Scan for the cell matching the given text and deliver its (x, y) coordinate at center. 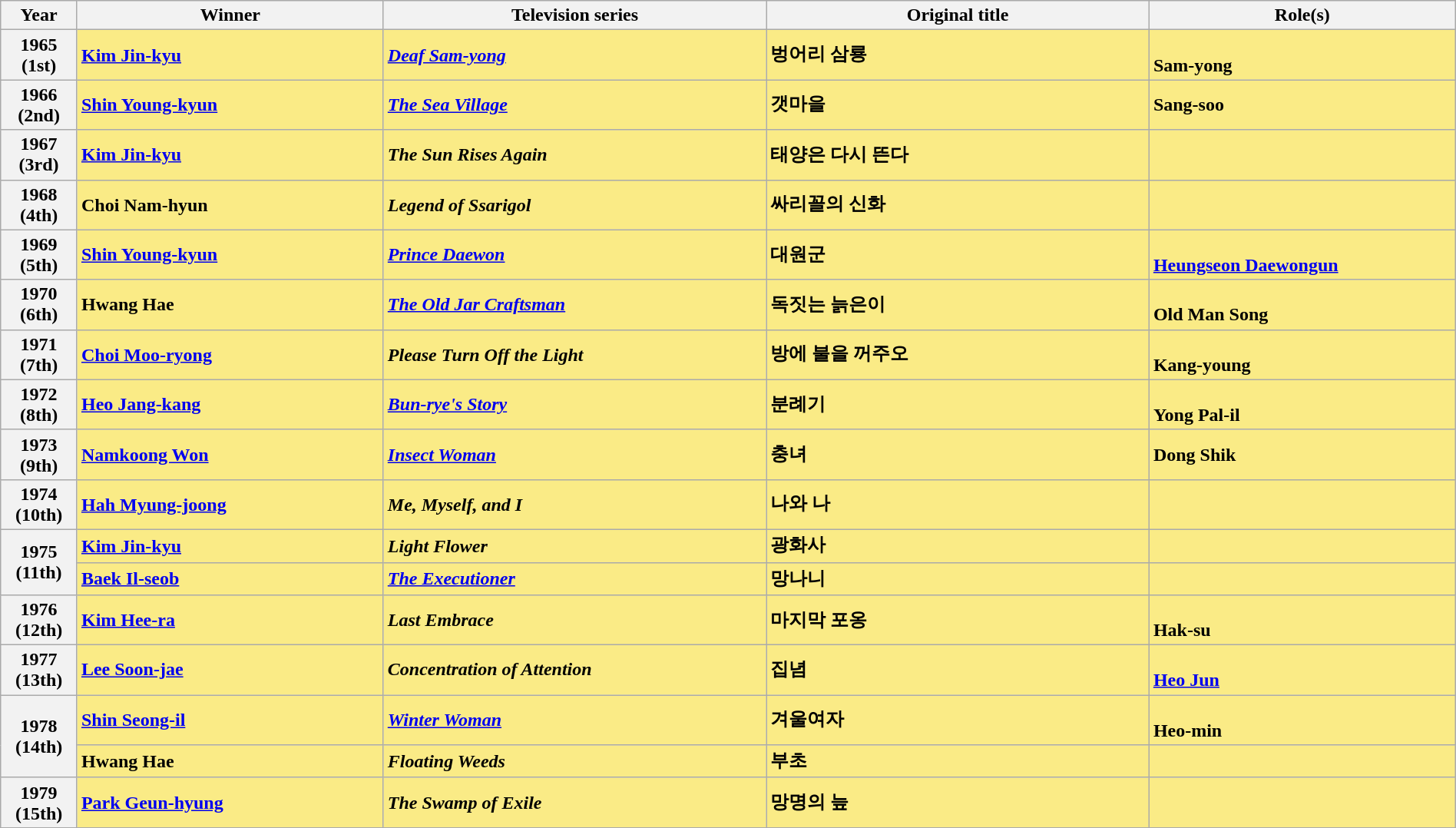
Light Flower (574, 545)
Choi Nam-hyun (230, 204)
Me, Myself, and I (574, 504)
Kim Hee-ra (230, 621)
1968(4th) (39, 204)
Baek Il-seob (230, 579)
Dong Shik (1302, 455)
나와 나 (958, 504)
Original title (958, 15)
1972(8th) (39, 404)
1967(3rd) (39, 155)
마지막 포옹 (958, 621)
1971(7th) (39, 355)
Heungseon Daewongun (1302, 255)
Heo Jang-kang (230, 404)
Shin Seong-il (230, 720)
1979(15th) (39, 802)
1965(1st) (39, 55)
Last Embrace (574, 621)
겨울여자 (958, 720)
싸리꼴의 신화 (958, 204)
1966(2nd) (39, 104)
Lee Soon-jae (230, 670)
1969(5th) (39, 255)
대원군 (958, 255)
집념 (958, 670)
Insect Woman (574, 455)
벙어리 삼룡 (958, 55)
광화사 (958, 545)
Sang-soo (1302, 104)
Please Turn Off the Light (574, 355)
Year (39, 15)
Namkoong Won (230, 455)
Kang-young (1302, 355)
Park Geun-hyung (230, 802)
1975(11th) (39, 562)
The Old Jar Craftsman (574, 304)
Legend of Ssarigol (574, 204)
Prince Daewon (574, 255)
Concentration of Attention (574, 670)
Television series (574, 15)
Bun-rye's Story (574, 404)
The Sea Village (574, 104)
The Executioner (574, 579)
충녀 (958, 455)
1974(10th) (39, 504)
망나니 (958, 579)
1978(14th) (39, 737)
방에 불을 꺼주오 (958, 355)
Role(s) (1302, 15)
1973(9th) (39, 455)
1976(12th) (39, 621)
갯마을 (958, 104)
Hak-su (1302, 621)
태양은 다시 뜬다 (958, 155)
Choi Moo-ryong (230, 355)
Hah Myung-joong (230, 504)
분례기 (958, 404)
망명의 늪 (958, 802)
Winter Woman (574, 720)
Old Man Song (1302, 304)
부초 (958, 762)
1977(13th) (39, 670)
Yong Pal-il (1302, 404)
Heo-min (1302, 720)
Floating Weeds (574, 762)
Sam-yong (1302, 55)
1970(6th) (39, 304)
The Sun Rises Again (574, 155)
Deaf Sam-yong (574, 55)
Heo Jun (1302, 670)
독짓는 늙은이 (958, 304)
Winner (230, 15)
The Swamp of Exile (574, 802)
